Find where the given text appears and provide that cell's center as [X, Y] coordinate. 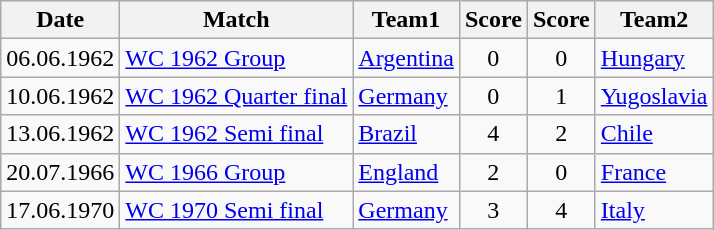
3 [493, 210]
WC 1962 Quarter final [236, 96]
Date [60, 20]
Italy [654, 210]
17.06.1970 [60, 210]
Hungary [654, 58]
Argentina [406, 58]
Team2 [654, 20]
France [654, 172]
WC 1966 Group [236, 172]
WC 1962 Group [236, 58]
10.06.1962 [60, 96]
Match [236, 20]
06.06.1962 [60, 58]
Brazil [406, 134]
Yugoslavia [654, 96]
Team1 [406, 20]
20.07.1966 [60, 172]
Chile [654, 134]
1 [561, 96]
13.06.1962 [60, 134]
WC 1970 Semi final [236, 210]
England [406, 172]
WC 1962 Semi final [236, 134]
